Detect which cell encompasses the target text, then output its (X, Y) center coordinate. 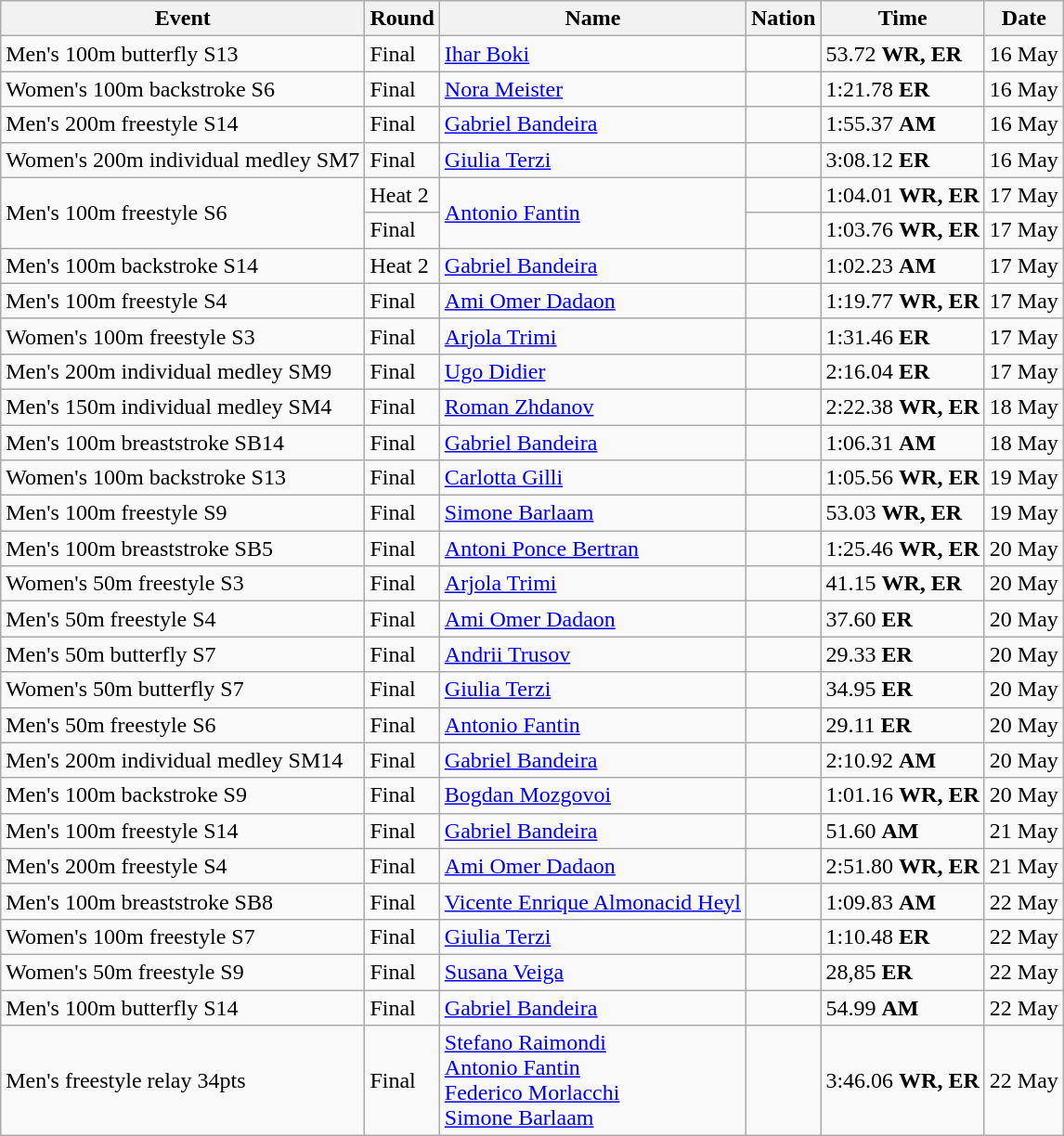
1:03.76 WR, ER (902, 230)
Men's 100m breaststroke SB8 (183, 901)
Men's 100m breaststroke SB5 (183, 549)
Women's 200m individual medley SM7 (183, 160)
Ihar Boki (592, 54)
Ugo Didier (592, 371)
Women's 100m backstroke S6 (183, 89)
1:10.48 ER (902, 936)
Stefano RaimondiAntonio FantinFederico MorlacchiSimone Barlaam (592, 1080)
3:46.06 WR, ER (902, 1080)
2:10.92 AM (902, 760)
Vicente Enrique Almonacid Heyl (592, 901)
Date (1023, 19)
1:06.31 AM (902, 443)
Men's 150m individual medley SM4 (183, 407)
Men's 100m freestyle S14 (183, 831)
2:51.80 WR, ER (902, 866)
Men's 50m freestyle S6 (183, 725)
1:19.77 WR, ER (902, 301)
Round (402, 19)
53.72 WR, ER (902, 54)
54.99 AM (902, 1007)
Men's 200m freestyle S14 (183, 124)
Women's 100m freestyle S3 (183, 336)
Men's 200m individual medley SM9 (183, 371)
1:05.56 WR, ER (902, 478)
1:55.37 AM (902, 124)
Men's 100m freestyle S4 (183, 301)
28,85 ER (902, 972)
Men's 50m freestyle S4 (183, 619)
Bogdan Mozgovoi (592, 795)
2:22.38 WR, ER (902, 407)
Event (183, 19)
53.03 WR, ER (902, 513)
Men's freestyle relay 34pts (183, 1080)
Women's 50m butterfly S7 (183, 690)
Simone Barlaam (592, 513)
1:02.23 AM (902, 265)
2:16.04 ER (902, 371)
Women's 100m backstroke S13 (183, 478)
Roman Zhdanov (592, 407)
Susana Veiga (592, 972)
1:09.83 AM (902, 901)
Men's 100m backstroke S9 (183, 795)
Men's 100m backstroke S14 (183, 265)
Carlotta Gilli (592, 478)
51.60 AM (902, 831)
37.60 ER (902, 619)
Andrii Trusov (592, 654)
Men's 100m butterfly S14 (183, 1007)
1:04.01 WR, ER (902, 195)
Men's 100m breaststroke SB14 (183, 443)
1:21.78 ER (902, 89)
1:31.46 ER (902, 336)
Women's 50m freestyle S3 (183, 584)
Men's 50m butterfly S7 (183, 654)
Time (902, 19)
Name (592, 19)
Antoni Ponce Bertran (592, 549)
1:01.16 WR, ER (902, 795)
Women's 100m freestyle S7 (183, 936)
41.15 WR, ER (902, 584)
Nation (783, 19)
1:25.46 WR, ER (902, 549)
29.33 ER (902, 654)
Men's 100m freestyle S6 (183, 213)
Men's 100m freestyle S9 (183, 513)
29.11 ER (902, 725)
34.95 ER (902, 690)
Men's 100m butterfly S13 (183, 54)
Women's 50m freestyle S9 (183, 972)
Nora Meister (592, 89)
3:08.12 ER (902, 160)
Men's 200m freestyle S4 (183, 866)
Men's 200m individual medley SM14 (183, 760)
